Pinpoint the cell where the given text exists, returning its [x, y] midpoint coordinate. 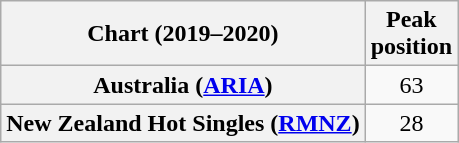
63 [411, 85]
28 [411, 123]
Peakposition [411, 34]
New Zealand Hot Singles (RMNZ) [183, 123]
Australia (ARIA) [183, 85]
Chart (2019–2020) [183, 34]
